For the text-containing cell, return its midpoint in [X, Y] coordinate format. 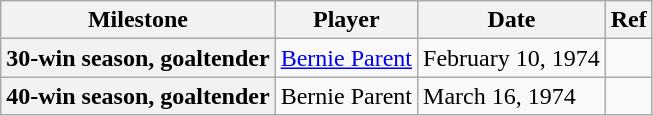
30-win season, goaltender [138, 58]
March 16, 1974 [512, 96]
February 10, 1974 [512, 58]
40-win season, goaltender [138, 96]
Milestone [138, 20]
Ref [628, 20]
Player [346, 20]
Date [512, 20]
